Return the (X, Y) coordinate for the center point of the cell that contains the specified text.  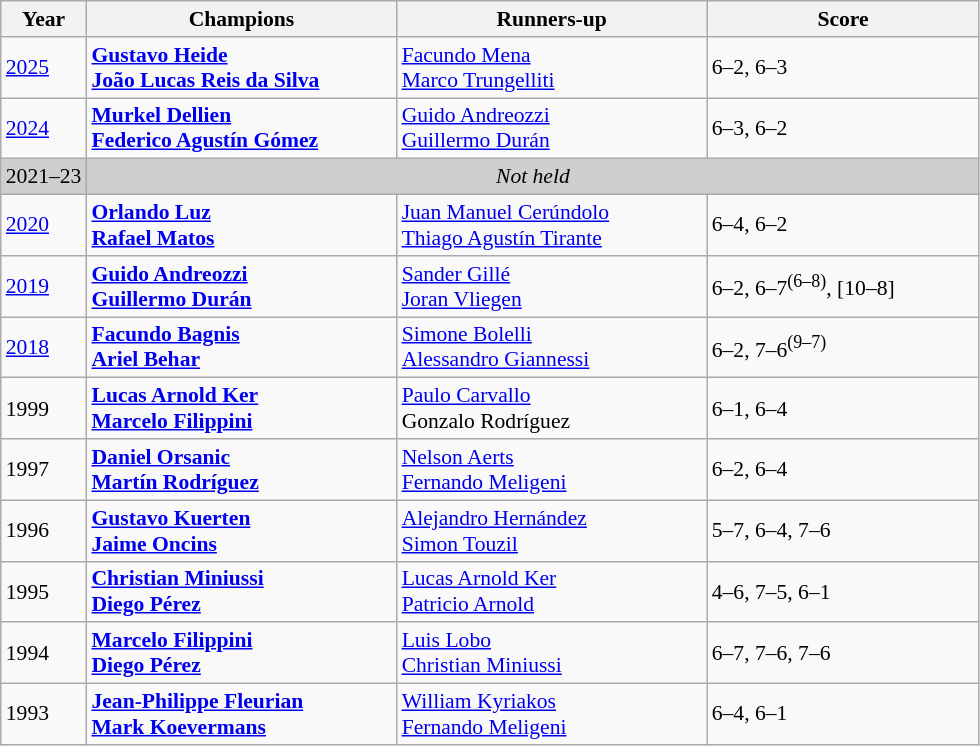
2025 (44, 68)
Year (44, 19)
Daniel Orsanic Martín Rodríguez (241, 470)
5–7, 6–4, 7–6 (844, 530)
Lucas Arnold Ker Patricio Arnold (552, 592)
Score (844, 19)
6–2, 6–3 (844, 68)
2024 (44, 128)
1996 (44, 530)
Sander Gillé Joran Vliegen (552, 286)
Paulo Carvallo Gonzalo Rodríguez (552, 408)
Gustavo Heide João Lucas Reis da Silva (241, 68)
1994 (44, 654)
1993 (44, 714)
Not held (532, 177)
Juan Manuel Cerúndolo Thiago Agustín Tirante (552, 226)
2018 (44, 348)
Orlando Luz Rafael Matos (241, 226)
William Kyriakos Fernando Meligeni (552, 714)
Luis Lobo Christian Miniussi (552, 654)
2021–23 (44, 177)
Champions (241, 19)
Lucas Arnold Ker Marcelo Filippini (241, 408)
6–2, 6–7(6–8), [10–8] (844, 286)
Marcelo Filippini Diego Pérez (241, 654)
1997 (44, 470)
1995 (44, 592)
6–2, 7–6(9–7) (844, 348)
1999 (44, 408)
6–2, 6–4 (844, 470)
2019 (44, 286)
Alejandro Hernández Simon Touzil (552, 530)
2020 (44, 226)
Murkel Dellien Federico Agustín Gómez (241, 128)
6–4, 6–2 (844, 226)
Gustavo Kuerten Jaime Oncins (241, 530)
Facundo Mena Marco Trungelliti (552, 68)
6–7, 7–6, 7–6 (844, 654)
Runners-up (552, 19)
Jean-Philippe Fleurian Mark Koevermans (241, 714)
Simone Bolelli Alessandro Giannessi (552, 348)
Facundo Bagnis Ariel Behar (241, 348)
4–6, 7–5, 6–1 (844, 592)
6–3, 6–2 (844, 128)
6–1, 6–4 (844, 408)
6–4, 6–1 (844, 714)
Nelson Aerts Fernando Meligeni (552, 470)
Christian Miniussi Diego Pérez (241, 592)
